Search for the cell housing the specified text and yield its [x, y] center coordinate. 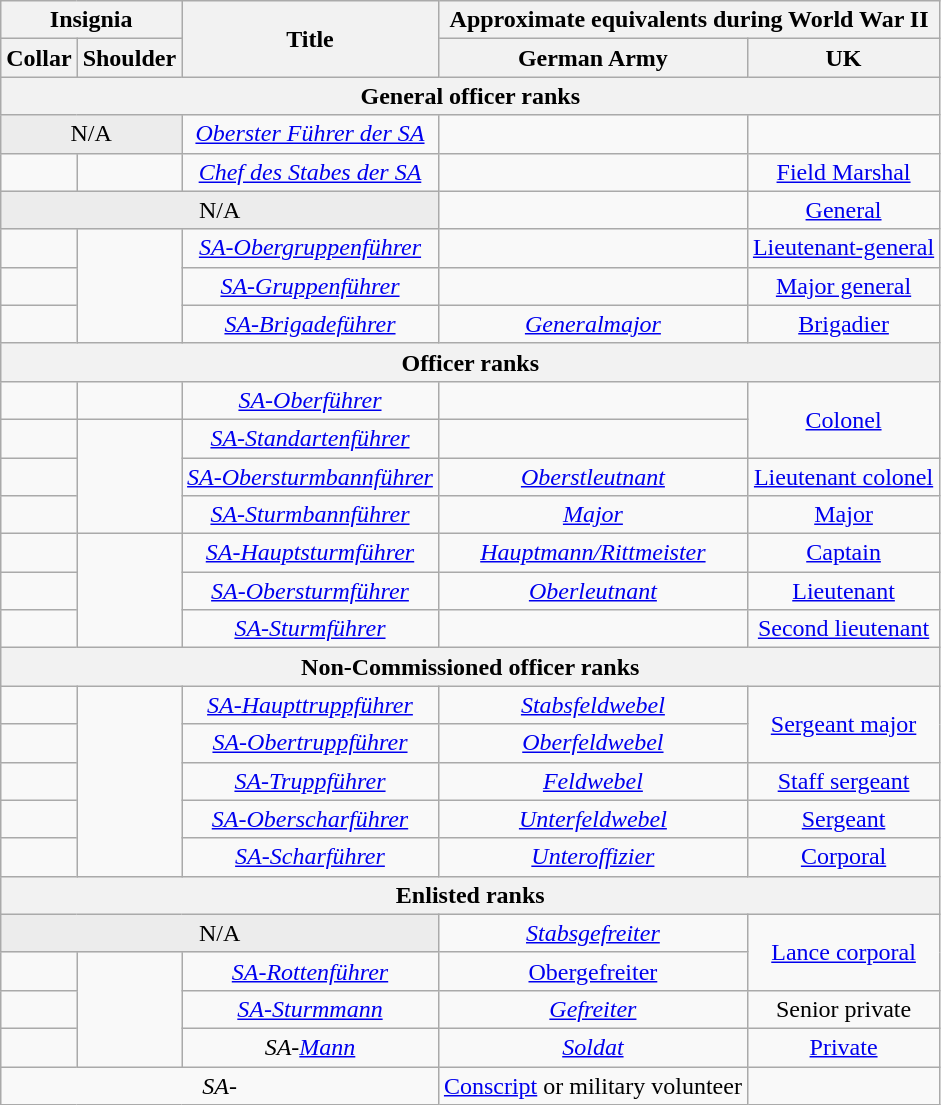
SA-Obersturmbannführer [310, 477]
Lieutenant colonel [843, 477]
SA-Gruppenführer [310, 286]
Stabsgefreiter [592, 933]
Feldwebel [592, 781]
SA-Standartenführer [310, 438]
SA-Scharführer [310, 857]
Brigadier [843, 324]
Unteroffizier [592, 857]
Hauptmann/Rittmeister [592, 553]
German Army [592, 58]
Oberstleutnant [592, 477]
UK [843, 58]
Oberfeldwebel [592, 743]
General [843, 210]
Insignia [92, 20]
SA-Brigadeführer [310, 324]
Collar [39, 58]
Oberster Führer der SA [310, 134]
Sergeant [843, 819]
Lieutenant [843, 591]
Major general [843, 286]
Conscript or military volunteer [592, 1085]
Non-Commissioned officer ranks [470, 667]
SA-Obergruppenführer [310, 248]
Senior private [843, 1009]
Lance corporal [843, 952]
Gefreiter [592, 1009]
Colonel [843, 419]
SA-Sturmführer [310, 629]
SA-Obersturmführer [310, 591]
SA-Rottenführer [310, 971]
Shoulder [129, 58]
Private [843, 1047]
Second lieutenant [843, 629]
SA-Oberscharführer [310, 819]
Lieutenant-general [843, 248]
SA-Hauptsturmführer [310, 553]
Approximate equivalents during World War II [688, 20]
Enlisted ranks [470, 895]
Field Marshal [843, 172]
Generalmajor [592, 324]
Unterfeldwebel [592, 819]
SA-Mann [310, 1047]
Soldat [592, 1047]
SA-Truppführer [310, 781]
SA-Oberführer [310, 400]
Chef des Stabes der SA [310, 172]
SA-Haupttruppführer [310, 705]
SA- [220, 1085]
Captain [843, 553]
Obergefreiter [592, 971]
Staff sergeant [843, 781]
SA-Sturmbannführer [310, 515]
SA-Sturmmann [310, 1009]
Sergeant major [843, 724]
Stabsfeldwebel [592, 705]
Oberleutnant [592, 591]
General officer ranks [470, 96]
Corporal [843, 857]
SA-Obertruppführer [310, 743]
Officer ranks [470, 362]
Title [310, 39]
